Return [x, y] of the center of cell containing provided text 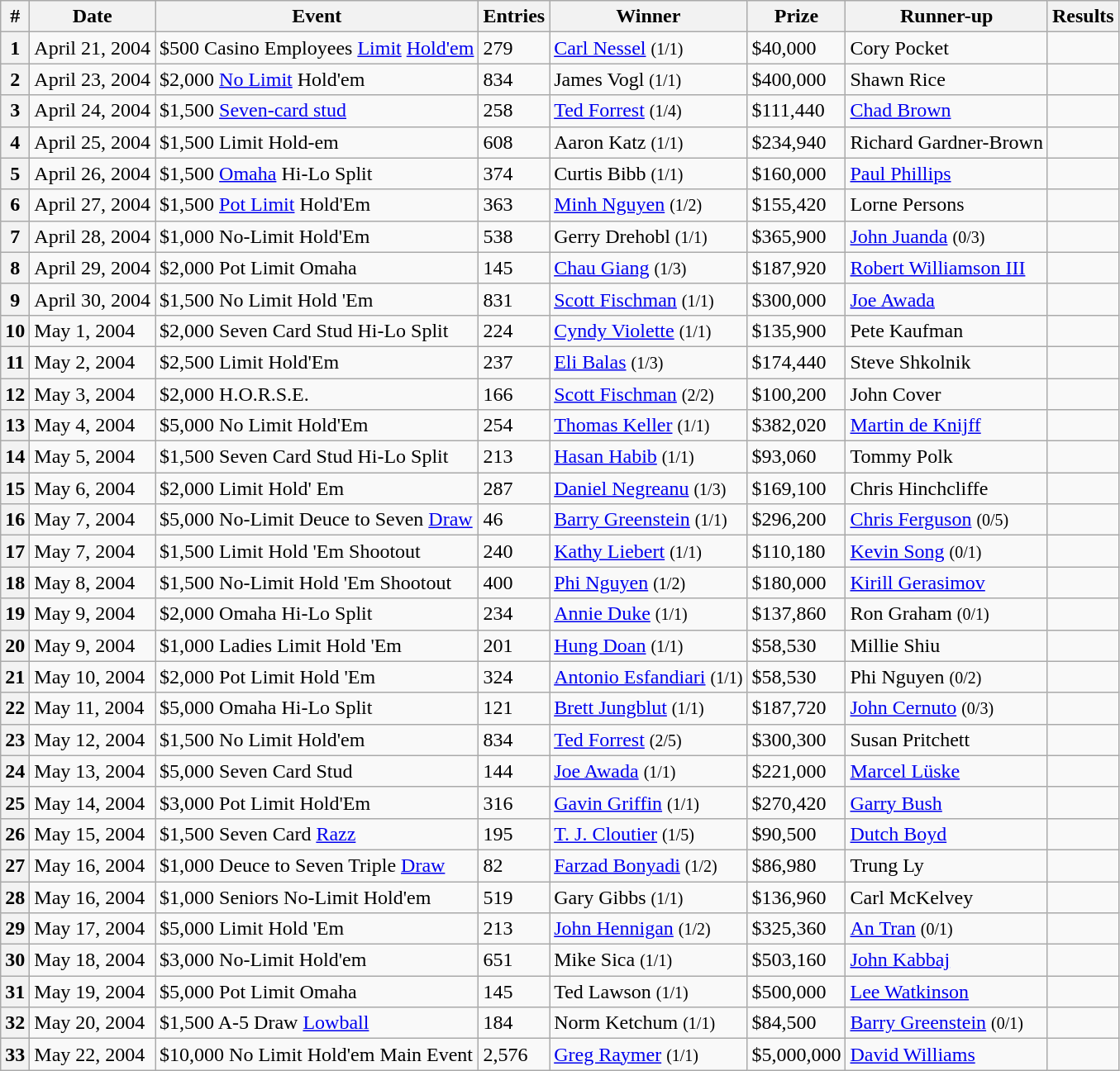
$100,200 [797, 394]
$2,000 Seven Card Stud Hi-Lo Split [317, 331]
538 [514, 236]
23 [15, 740]
12 [15, 394]
John Juanda (0/3) [946, 236]
John Cover [946, 394]
7 [15, 236]
$2,000 No Limit Hold'em [317, 79]
Chad Brown [946, 111]
John Kabbaj [946, 960]
April 25, 2004 [93, 142]
18 [15, 583]
$5,000 No Limit Hold'Em [317, 426]
April 28, 2004 [93, 236]
$136,960 [797, 897]
33 [15, 1054]
166 [514, 394]
Runner-up [946, 17]
201 [514, 645]
17 [15, 551]
$500,000 [797, 992]
21 [15, 677]
Phi Nguyen (1/2) [648, 583]
Phi Nguyen (0/2) [946, 677]
Carl Nessel (1/1) [648, 48]
$111,440 [797, 111]
$1,500 Limit Hold-em [317, 142]
Norm Ketchum (1/1) [648, 1023]
May 4, 2004 [93, 426]
$1,500 No Limit Hold 'Em [317, 299]
May 8, 2004 [93, 583]
316 [514, 802]
May 5, 2004 [93, 457]
Robert Williamson III [946, 268]
$160,000 [797, 174]
Brett Jungblut (1/1) [648, 708]
46 [514, 520]
$300,000 [797, 299]
John Hennigan (1/2) [648, 929]
Gary Gibbs (1/1) [648, 897]
$1,500 No-Limit Hold 'Em Shootout [317, 583]
$135,900 [797, 331]
19 [15, 614]
May 10, 2004 [93, 677]
$1,000 Deuce to Seven Triple Draw [317, 865]
Event [317, 17]
$86,980 [797, 865]
5 [15, 174]
Joe Awada (1/1) [648, 771]
Daniel Negreanu (1/3) [648, 488]
Scott Fischman (2/2) [648, 394]
224 [514, 331]
$365,900 [797, 236]
$3,000 No-Limit Hold'em [317, 960]
$174,440 [797, 362]
Winner [648, 17]
Marcel Lüske [946, 771]
May 15, 2004 [93, 834]
Annie Duke (1/1) [648, 614]
$1,500 Limit Hold 'Em Shootout [317, 551]
Kathy Liebert (1/1) [648, 551]
$300,300 [797, 740]
James Vogl (1/1) [648, 79]
# [15, 17]
$234,940 [797, 142]
254 [514, 426]
May 1, 2004 [93, 331]
234 [514, 614]
237 [514, 362]
May 2, 2004 [93, 362]
Shawn Rice [946, 79]
608 [514, 142]
$1,500 A-5 Draw Lowball [317, 1023]
Ted Forrest (1/4) [648, 111]
$40,000 [797, 48]
$10,000 No Limit Hold'em Main Event [317, 1054]
$5,000 Limit Hold 'Em [317, 929]
121 [514, 708]
Tommy Polk [946, 457]
831 [514, 299]
144 [514, 771]
Antonio Esfandiari (1/1) [648, 677]
$1,000 Ladies Limit Hold 'Em [317, 645]
Barry Greenstein (0/1) [946, 1023]
$2,000 H.O.R.S.E. [317, 394]
May 6, 2004 [93, 488]
$2,000 Omaha Hi-Lo Split [317, 614]
$503,160 [797, 960]
April 21, 2004 [93, 48]
Martin de Knijff [946, 426]
Lee Watkinson [946, 992]
Cory Pocket [946, 48]
$1,500 Omaha Hi-Lo Split [317, 174]
$1,000 Seniors No-Limit Hold'em [317, 897]
27 [15, 865]
24 [15, 771]
Hung Doan (1/1) [648, 645]
Ron Graham (0/1) [946, 614]
$5,000,000 [797, 1054]
April 24, 2004 [93, 111]
6 [15, 205]
May 13, 2004 [93, 771]
Chris Ferguson (0/5) [946, 520]
$296,200 [797, 520]
$110,180 [797, 551]
Eli Balas (1/3) [648, 362]
May 3, 2004 [93, 394]
$1,000 No-Limit Hold'Em [317, 236]
Ted Forrest (2/5) [648, 740]
May 18, 2004 [93, 960]
May 19, 2004 [93, 992]
$1,500 No Limit Hold'em [317, 740]
22 [15, 708]
$2,000 Pot Limit Omaha [317, 268]
14 [15, 457]
Greg Raymer (1/1) [648, 1054]
Carl McKelvey [946, 897]
$180,000 [797, 583]
$1,500 Pot Limit Hold'Em [317, 205]
10 [15, 331]
$325,360 [797, 929]
$155,420 [797, 205]
T. J. Cloutier (1/5) [648, 834]
May 12, 2004 [93, 740]
Mike Sica (1/1) [648, 960]
Pete Kaufman [946, 331]
Joe Awada [946, 299]
Gerry Drehobl (1/1) [648, 236]
$84,500 [797, 1023]
195 [514, 834]
$500 Casino Employees Limit Hold'em [317, 48]
3 [15, 111]
May 17, 2004 [93, 929]
An Tran (0/1) [946, 929]
Millie Shiu [946, 645]
Ted Lawson (1/1) [648, 992]
April 30, 2004 [93, 299]
Curtis Bibb (1/1) [648, 174]
374 [514, 174]
Date [93, 17]
29 [15, 929]
Chau Giang (1/3) [648, 268]
279 [514, 48]
Thomas Keller (1/1) [648, 426]
31 [15, 992]
519 [514, 897]
$400,000 [797, 79]
Chris Hinchcliffe [946, 488]
28 [15, 897]
$2,000 Limit Hold' Em [317, 488]
John Cernuto (0/3) [946, 708]
Richard Gardner-Brown [946, 142]
Aaron Katz (1/1) [648, 142]
Trung Ly [946, 865]
April 26, 2004 [93, 174]
April 29, 2004 [93, 268]
May 11, 2004 [93, 708]
$5,000 Pot Limit Omaha [317, 992]
26 [15, 834]
258 [514, 111]
May 22, 2004 [93, 1054]
Minh Nguyen (1/2) [648, 205]
$5,000 Seven Card Stud [317, 771]
$169,100 [797, 488]
April 27, 2004 [93, 205]
$2,500 Limit Hold'Em [317, 362]
$5,000 No-Limit Deuce to Seven Draw [317, 520]
$3,000 Pot Limit Hold'Em [317, 802]
2 [15, 79]
1 [15, 48]
$187,920 [797, 268]
$137,860 [797, 614]
13 [15, 426]
$93,060 [797, 457]
2,576 [514, 1054]
$221,000 [797, 771]
4 [15, 142]
$90,500 [797, 834]
400 [514, 583]
Hasan Habib (1/1) [648, 457]
Entries [514, 17]
$187,720 [797, 708]
David Williams [946, 1054]
Steve Shkolnik [946, 362]
$1,500 Seven Card Stud Hi-Lo Split [317, 457]
Scott Fischman (1/1) [648, 299]
32 [15, 1023]
20 [15, 645]
Cyndy Violette (1/1) [648, 331]
Farzad Bonyadi (1/2) [648, 865]
240 [514, 551]
287 [514, 488]
Kirill Gerasimov [946, 583]
$5,000 Omaha Hi-Lo Split [317, 708]
Gavin Griffin (1/1) [648, 802]
Susan Pritchett [946, 740]
82 [514, 865]
Barry Greenstein (1/1) [648, 520]
16 [15, 520]
$270,420 [797, 802]
363 [514, 205]
651 [514, 960]
30 [15, 960]
$382,020 [797, 426]
25 [15, 802]
May 14, 2004 [93, 802]
Lorne Persons [946, 205]
8 [15, 268]
$2,000 Pot Limit Hold 'Em [317, 677]
Paul Phillips [946, 174]
April 23, 2004 [93, 79]
Kevin Song (0/1) [946, 551]
184 [514, 1023]
11 [15, 362]
15 [15, 488]
May 20, 2004 [93, 1023]
Prize [797, 17]
$1,500 Seven-card stud [317, 111]
Dutch Boyd [946, 834]
$1,500 Seven Card Razz [317, 834]
324 [514, 677]
9 [15, 299]
Results [1083, 17]
Garry Bush [946, 802]
